Determine the [x, y] coordinate at the center of the cell enclosing the given text.  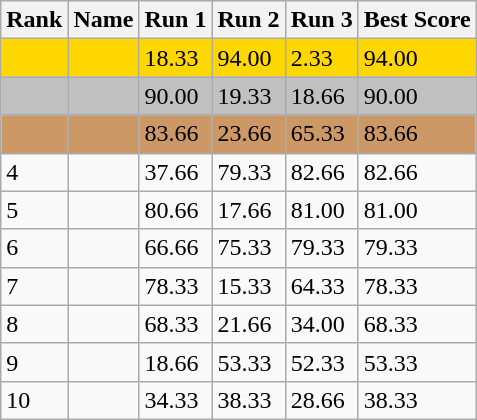
15.33 [248, 286]
52.33 [322, 362]
34.00 [322, 324]
23.66 [248, 134]
80.66 [176, 210]
8 [34, 324]
64.33 [322, 286]
Rank [34, 20]
75.33 [248, 248]
Run 1 [176, 20]
9 [34, 362]
18.33 [176, 58]
28.66 [322, 400]
17.66 [248, 210]
Name [104, 20]
4 [34, 172]
10 [34, 400]
66.66 [176, 248]
5 [34, 210]
21.66 [248, 324]
2.33 [322, 58]
65.33 [322, 134]
34.33 [176, 400]
6 [34, 248]
7 [34, 286]
37.66 [176, 172]
19.33 [248, 96]
Run 2 [248, 20]
Best Score [417, 20]
Run 3 [322, 20]
